Locate the cell with the specified text and output its [x, y] center coordinate. 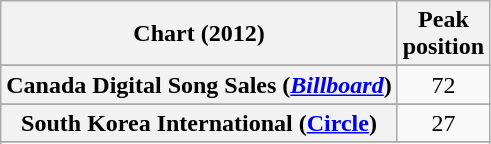
Chart (2012) [199, 34]
Peakposition [443, 34]
27 [443, 123]
72 [443, 85]
South Korea International (Circle) [199, 123]
Canada Digital Song Sales (Billboard) [199, 85]
